Capture the cell that displays the provided text and extract its [X, Y] central coordinate. 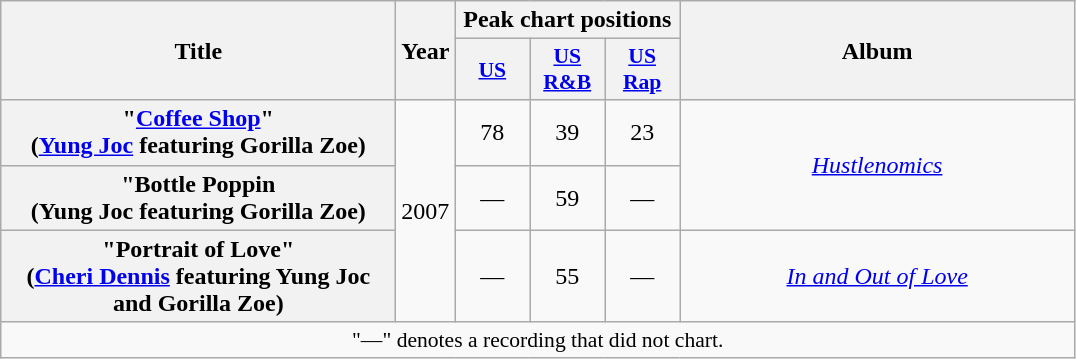
In and Out of Love [878, 276]
Hustlenomics [878, 165]
USRap [642, 70]
Album [878, 50]
USR&B [568, 70]
Year [426, 50]
39 [568, 132]
55 [568, 276]
Peak chart positions [568, 20]
"Bottle Poppin(Yung Joc featuring Gorilla Zoe) [198, 198]
59 [568, 198]
"—" denotes a recording that did not chart. [538, 340]
78 [492, 132]
Title [198, 50]
2007 [426, 211]
23 [642, 132]
US [492, 70]
"Coffee Shop"(Yung Joc featuring Gorilla Zoe) [198, 132]
"Portrait of Love"(Cheri Dennis featuring Yung Joc and Gorilla Zoe) [198, 276]
